Pinpoint the cell where the given text exists, returning its [X, Y] midpoint coordinate. 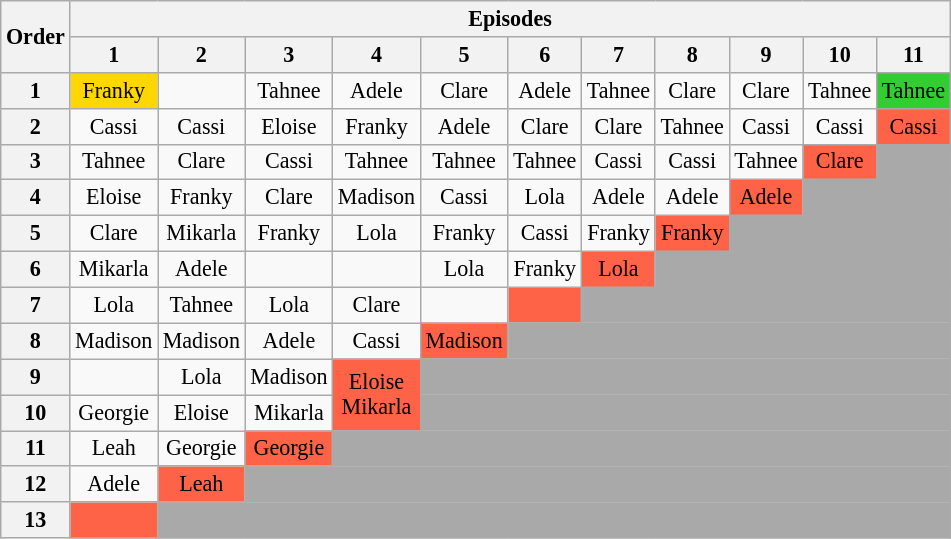
EloiseMikarla [377, 395]
13 [36, 520]
12 [36, 484]
Episodes [510, 18]
Order [36, 36]
